Capture the cell that displays the provided text and extract its [x, y] central coordinate. 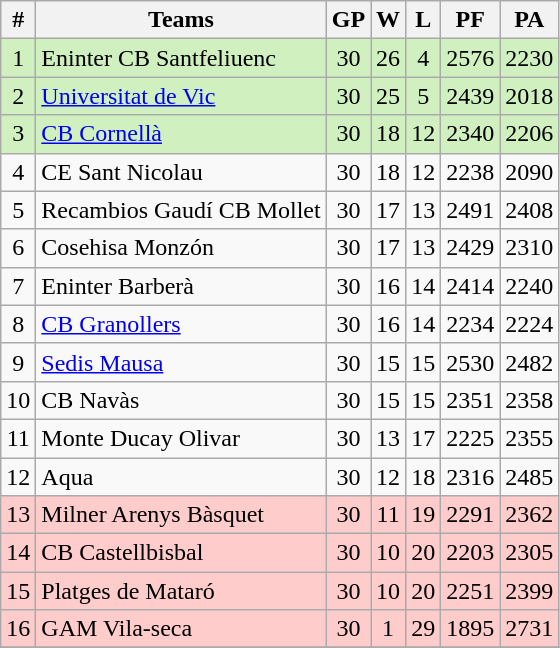
2351 [470, 400]
2491 [470, 210]
2206 [530, 134]
Recambios Gaudí CB Mollet [181, 210]
PF [470, 20]
GAM Vila-seca [181, 629]
Milner Arenys Bàsquet [181, 515]
2240 [530, 286]
2414 [470, 286]
2731 [530, 629]
2238 [470, 172]
2230 [530, 58]
Aqua [181, 477]
Cosehisa Monzón [181, 248]
L [424, 20]
W [388, 20]
Monte Ducay Olivar [181, 438]
# [18, 20]
2429 [470, 248]
2234 [470, 324]
PA [530, 20]
2485 [530, 477]
8 [18, 324]
2399 [530, 591]
2 [18, 96]
2316 [470, 477]
Platges de Mataró [181, 591]
19 [424, 515]
6 [18, 248]
Eninter CB Santfeliuenc [181, 58]
Universitat de Vic [181, 96]
1895 [470, 629]
2576 [470, 58]
2362 [530, 515]
2291 [470, 515]
26 [388, 58]
CE Sant Nicolau [181, 172]
3 [18, 134]
2355 [530, 438]
25 [388, 96]
2018 [530, 96]
2224 [530, 324]
2090 [530, 172]
2203 [470, 553]
2408 [530, 210]
Sedis Mausa [181, 362]
29 [424, 629]
2482 [530, 362]
Teams [181, 20]
2310 [530, 248]
CB Castellbisbal [181, 553]
7 [18, 286]
Eninter Barberà [181, 286]
2305 [530, 553]
2439 [470, 96]
CB Navàs [181, 400]
2530 [470, 362]
CB Cornellà [181, 134]
CB Granollers [181, 324]
2358 [530, 400]
2340 [470, 134]
2251 [470, 591]
2225 [470, 438]
9 [18, 362]
GP [348, 20]
